Locate the cell with the specified text and output its [X, Y] center coordinate. 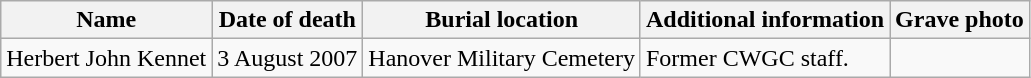
Former CWGC staff. [764, 58]
Name [106, 20]
Herbert John Kennet [106, 58]
Burial location [502, 20]
Grave photo [960, 20]
3 August 2007 [288, 58]
Additional information [764, 20]
Date of death [288, 20]
Hanover Military Cemetery [502, 58]
